Detect which cell encompasses the target text, then output its (x, y) center coordinate. 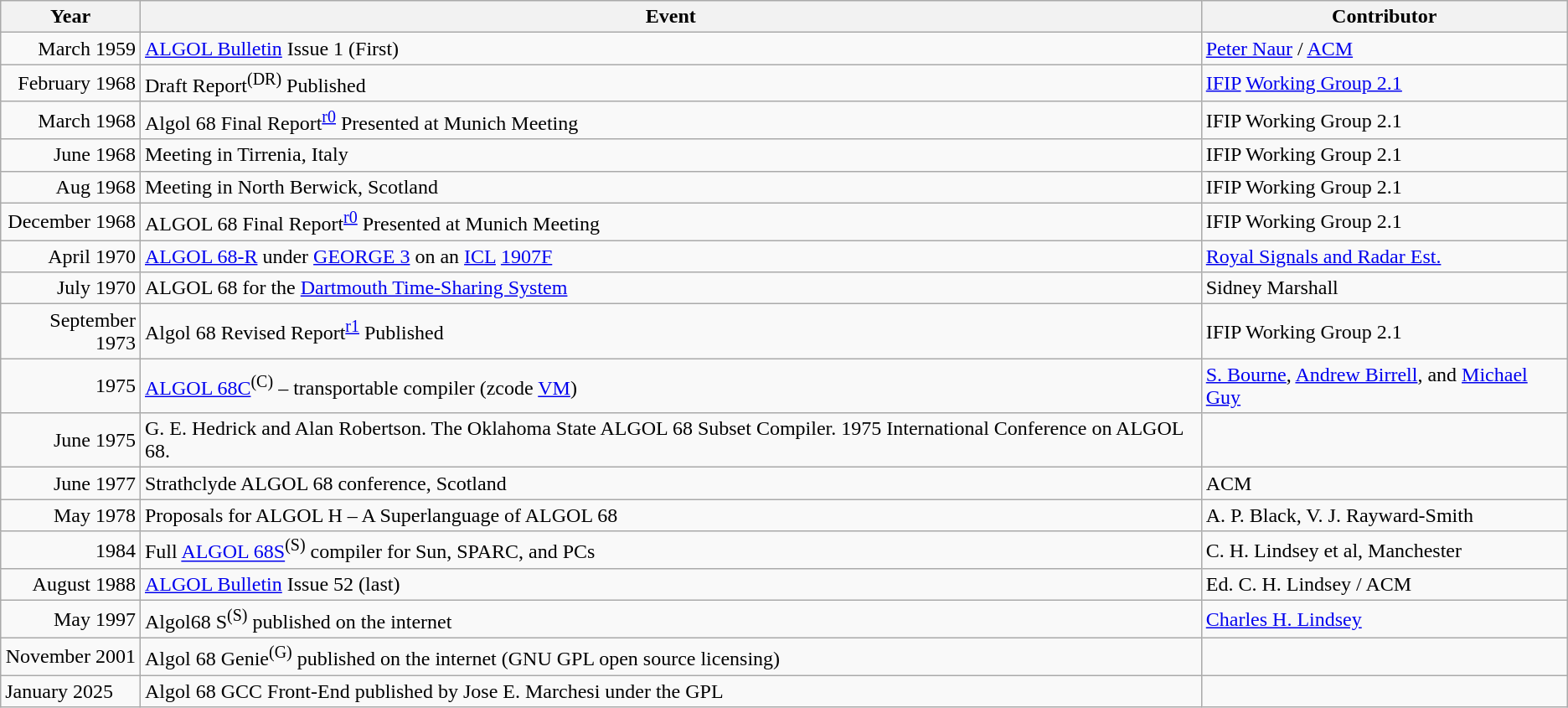
August 1988 (70, 585)
May 1978 (70, 515)
Sidney Marshall (1384, 288)
Algol 68 GCC Front-End published by Jose E. Marchesi under the GPL (670, 691)
January 2025 (70, 691)
June 1968 (70, 155)
ACM (1384, 483)
July 1970 (70, 288)
G. E. Hedrick and Alan Robertson. The Oklahoma State ALGOL 68 Subset Compiler. 1975 International Conference on ALGOL 68. (670, 441)
March 1968 (70, 121)
December 1968 (70, 221)
ALGOL 68C(C) – transportable compiler (zcode VM) (670, 385)
February 1968 (70, 84)
Ed. C. H. Lindsey / ACM (1384, 585)
September 1973 (70, 332)
C. H. Lindsey et al, Manchester (1384, 550)
Contributor (1384, 17)
S. Bourne, Andrew Birrell, and Michael Guy (1384, 385)
Strathclyde ALGOL 68 conference, Scotland (670, 483)
Charles H. Lindsey (1384, 620)
Algol68 S(S) published on the internet (670, 620)
Royal Signals and Radar Est. (1384, 256)
June 1977 (70, 483)
ALGOL 68-R under GEORGE 3 on an ICL 1907F (670, 256)
Meeting in North Berwick, Scotland (670, 187)
ALGOL Bulletin Issue 52 (last) (670, 585)
1984 (70, 550)
Peter Naur / ACM (1384, 49)
A. P. Black, V. J. Rayward-Smith (1384, 515)
Meeting in Tirrenia, Italy (670, 155)
Proposals for ALGOL H – A Superlanguage of ALGOL 68 (670, 515)
ALGOL 68 Final Reportr0 Presented at Munich Meeting (670, 221)
April 1970 (70, 256)
Algol 68 Revised Reportr1 Published (670, 332)
Event (670, 17)
November 2001 (70, 657)
Year (70, 17)
Aug 1968 (70, 187)
1975 (70, 385)
March 1959 (70, 49)
Algol 68 Genie(G) published on the internet (GNU GPL open source licensing) (670, 657)
Full ALGOL 68S(S) compiler for Sun, SPARC, and PCs (670, 550)
ALGOL 68 for the Dartmouth Time-Sharing System (670, 288)
Algol 68 Final Reportr0 Presented at Munich Meeting (670, 121)
ALGOL Bulletin Issue 1 (First) (670, 49)
Draft Report(DR) Published (670, 84)
May 1997 (70, 620)
June 1975 (70, 441)
